Return the (x, y) coordinate for the center point of the cell that contains the specified text.  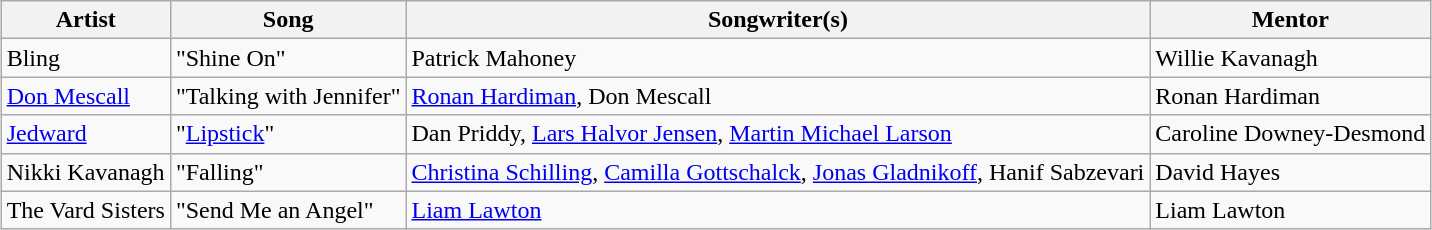
"Talking with Jennifer" (288, 96)
"Lipstick" (288, 134)
Don Mescall (86, 96)
"Falling" (288, 172)
Willie Kavanagh (1290, 58)
Songwriter(s) (778, 20)
"Send Me an Angel" (288, 210)
Artist (86, 20)
Dan Priddy, Lars Halvor Jensen, Martin Michael Larson (778, 134)
"Shine On" (288, 58)
Caroline Downey-Desmond (1290, 134)
Mentor (1290, 20)
Jedward (86, 134)
Patrick Mahoney (778, 58)
David Hayes (1290, 172)
Christina Schilling, Camilla Gottschalck, Jonas Gladnikoff, Hanif Sabzevari (778, 172)
Ronan Hardiman, Don Mescall (778, 96)
Ronan Hardiman (1290, 96)
Song (288, 20)
Nikki Kavanagh (86, 172)
Bling (86, 58)
The Vard Sisters (86, 210)
